Return [x, y] of the center of cell containing provided text 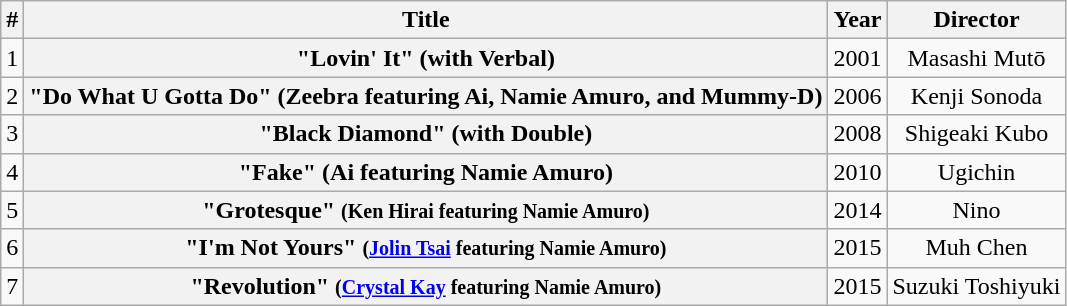
7 [12, 286]
"Grotesque" (Ken Hirai featuring Namie Amuro) [426, 210]
Kenji Sonoda [976, 96]
Ugichin [976, 172]
6 [12, 248]
2010 [858, 172]
5 [12, 210]
Year [858, 20]
"Black Diamond" (with Double) [426, 134]
"Lovin' It" (with Verbal) [426, 58]
Muh Chen [976, 248]
2 [12, 96]
3 [12, 134]
Suzuki Toshiyuki [976, 286]
2001 [858, 58]
Title [426, 20]
# [12, 20]
1 [12, 58]
"I'm Not Yours" (Jolin Tsai featuring Namie Amuro) [426, 248]
Director [976, 20]
2006 [858, 96]
4 [12, 172]
"Do What U Gotta Do" (Zeebra featuring Ai, Namie Amuro, and Mummy-D) [426, 96]
2014 [858, 210]
Masashi Mutō [976, 58]
2008 [858, 134]
"Fake" (Ai featuring Namie Amuro) [426, 172]
Shigeaki Kubo [976, 134]
"Revolution" (Crystal Kay featuring Namie Amuro) [426, 286]
Nino [976, 210]
